Identify which cell holds the provided text, then report its [x, y] central coordinate. 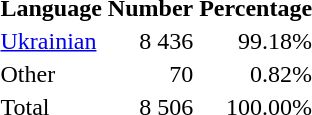
8 436 [150, 41]
70 [150, 74]
